Return the [x, y] coordinate for the center point of the cell that contains the specified text.  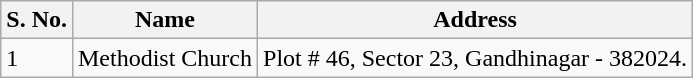
Methodist Church [164, 58]
Address [476, 20]
1 [37, 58]
Name [164, 20]
S. No. [37, 20]
Plot # 46, Sector 23, Gandhinagar - 382024. [476, 58]
